Extract the [x, y] coordinate from the center of the cell holding the provided text.  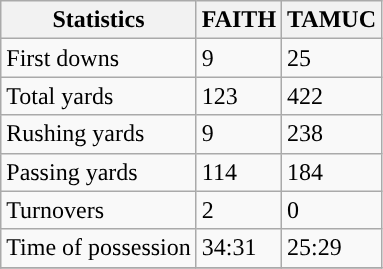
238 [332, 134]
FAITH [238, 20]
422 [332, 96]
Time of possession [99, 248]
Statistics [99, 20]
114 [238, 172]
34:31 [238, 248]
0 [332, 210]
TAMUC [332, 20]
Passing yards [99, 172]
25:29 [332, 248]
25 [332, 58]
Rushing yards [99, 134]
184 [332, 172]
123 [238, 96]
First downs [99, 58]
Turnovers [99, 210]
Total yards [99, 96]
2 [238, 210]
